Search for the cell housing the specified text and yield its [x, y] center coordinate. 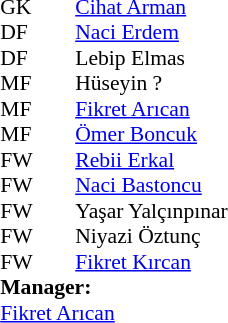
Ömer Boncuk [152, 135]
Manager: [114, 287]
Rebii Erkal [152, 160]
Hüseyin ? [152, 83]
Fikret Arıcan [152, 109]
Lebip Elmas [152, 58]
Naci Bastoncu [152, 185]
Fikret Kırcan [152, 262]
Niyazi Öztunç [152, 237]
Yaşar Yalçınpınar [152, 211]
Naci Erdem [152, 33]
